Pinpoint the cell where the given text exists, returning its (X, Y) midpoint coordinate. 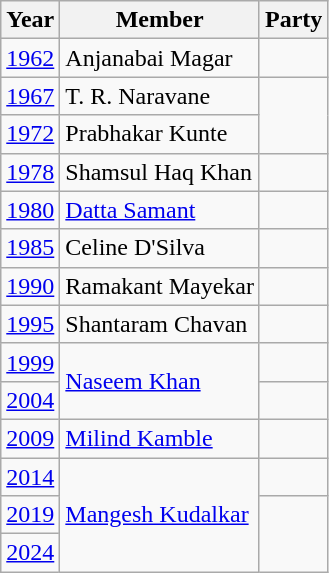
1980 (30, 210)
2024 (30, 553)
Milind Kamble (160, 438)
Year (30, 20)
1995 (30, 324)
1978 (30, 172)
1967 (30, 96)
1999 (30, 362)
Shamsul Haq Khan (160, 172)
Datta Samant (160, 210)
Prabhakar Kunte (160, 134)
1972 (30, 134)
Shantaram Chavan (160, 324)
Party (293, 20)
1985 (30, 248)
Anjanabai Magar (160, 58)
Member (160, 20)
Naseem Khan (160, 381)
Celine D'Silva (160, 248)
1990 (30, 286)
2019 (30, 515)
2014 (30, 477)
2004 (30, 400)
Mangesh Kudalkar (160, 515)
2009 (30, 438)
Ramakant Mayekar (160, 286)
1962 (30, 58)
T. R. Naravane (160, 96)
